Return [X, Y] of the center of cell containing provided text 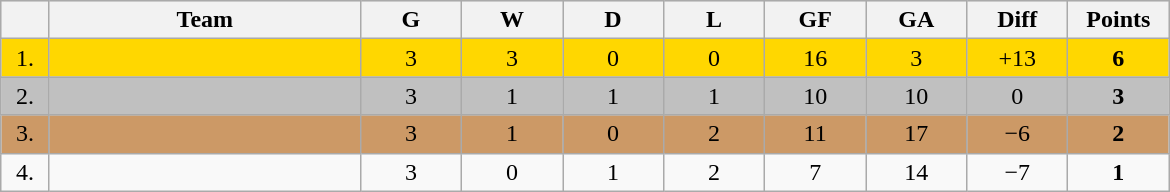
14 [916, 172]
16 [816, 58]
−6 [1018, 134]
2. [26, 96]
3. [26, 134]
4. [26, 172]
7 [816, 172]
G [410, 20]
W [512, 20]
Team [204, 20]
Points [1118, 20]
GF [816, 20]
11 [816, 134]
L [714, 20]
D [612, 20]
+13 [1018, 58]
Diff [1018, 20]
GA [916, 20]
1. [26, 58]
6 [1118, 58]
−7 [1018, 172]
17 [916, 134]
